Capture the cell that displays the provided text and extract its (X, Y) central coordinate. 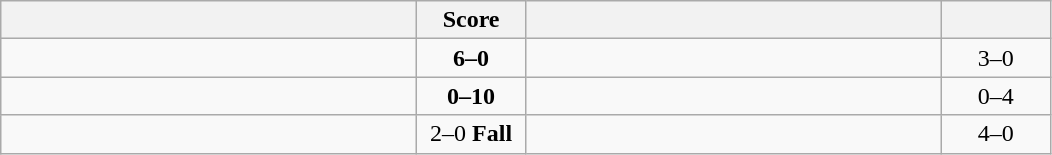
4–0 (996, 134)
6–0 (472, 58)
Score (472, 20)
0–4 (996, 96)
0–10 (472, 96)
2–0 Fall (472, 134)
3–0 (996, 58)
